From the cell containing the given text, extract its center point as [x, y] coordinate. 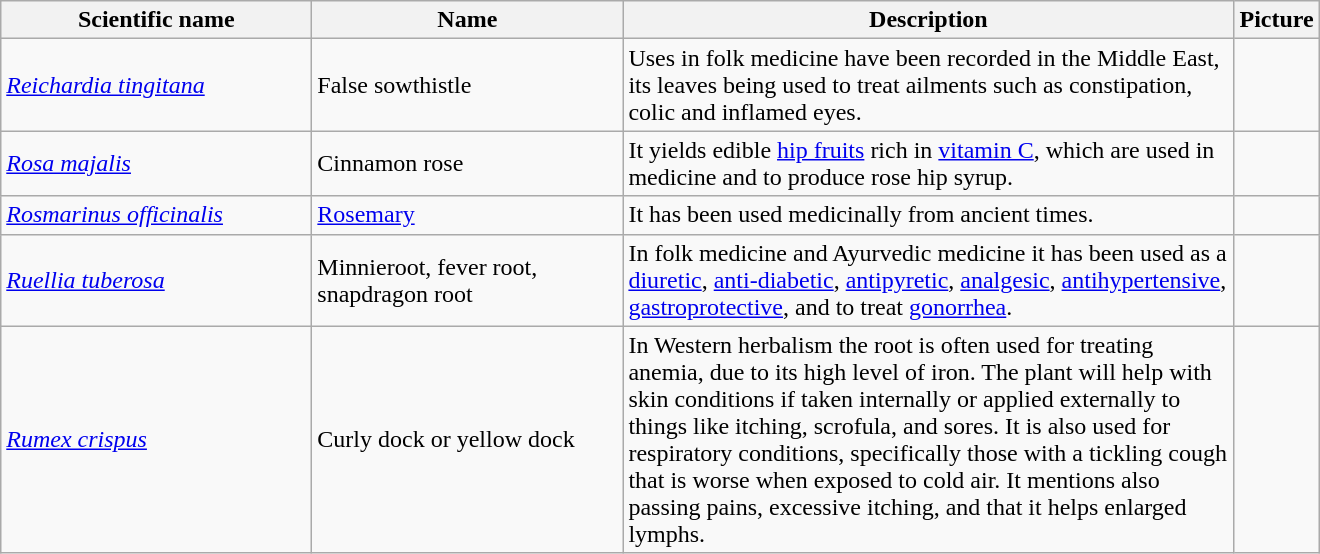
Name [468, 20]
Scientific name [156, 20]
Rosmarinus officinalis [156, 215]
False sowthistle [468, 85]
Description [928, 20]
Rosemary [468, 215]
Cinnamon rose [468, 164]
It yields edible hip fruits rich in vitamin C, which are used in medicine and to produce rose hip syrup. [928, 164]
It has been used medicinally from ancient times. [928, 215]
Reichardia tingitana [156, 85]
Minnieroot, fever root, snapdragon root [468, 280]
Curly dock or yellow dock [468, 440]
Rosa majalis [156, 164]
Uses in folk medicine have been recorded in the Middle East, its leaves being used to treat ailments such as constipation, colic and inflamed eyes. [928, 85]
Picture [1276, 20]
Ruellia tuberosa [156, 280]
Rumex crispus [156, 440]
